Output the [x, y] coordinate of the center of the cell containing the given text.  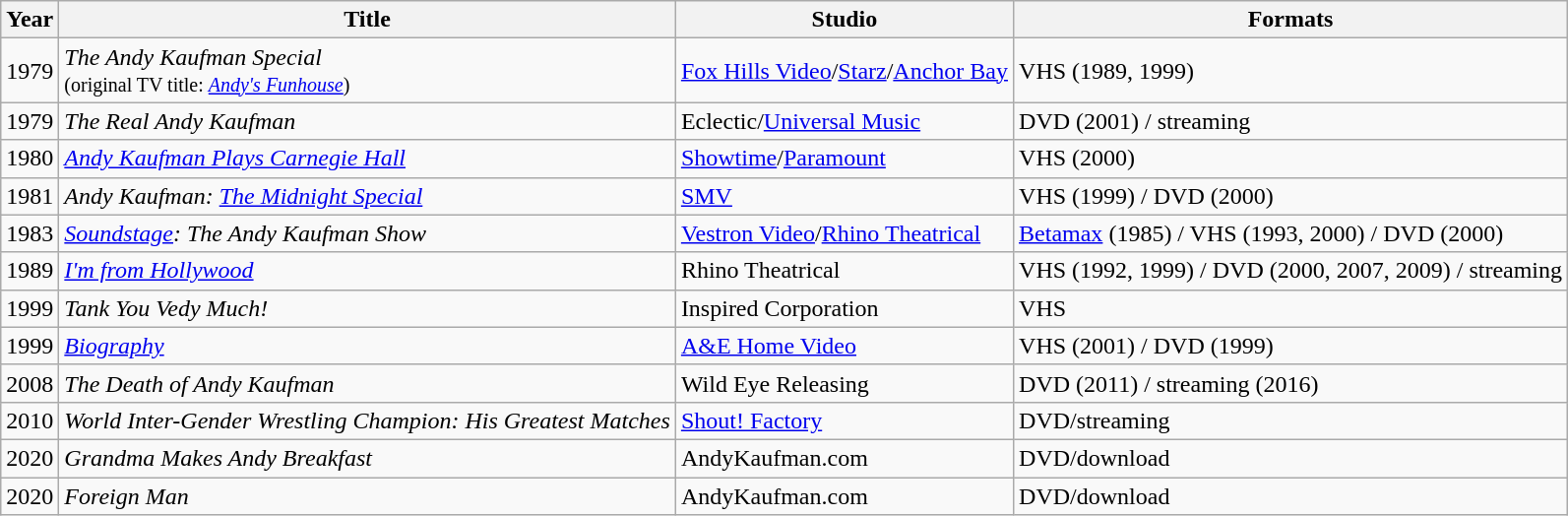
VHS (2001) / DVD (1999) [1291, 346]
Rhino Theatrical [845, 271]
1983 [30, 233]
Grandma Makes Andy Breakfast [368, 458]
Inspired Corporation [845, 308]
The Andy Kaufman Special (original TV title: Andy's Funhouse) [368, 71]
Title [368, 20]
2010 [30, 420]
1981 [30, 196]
A&E Home Video [845, 346]
Andy Kaufman Plays Carnegie Hall [368, 159]
1980 [30, 159]
VHS [1291, 308]
Tank You Vedy Much! [368, 308]
Biography [368, 346]
Shout! Factory [845, 420]
Soundstage: The Andy Kaufman Show [368, 233]
World Inter-Gender Wrestling Champion: His Greatest Matches [368, 420]
DVD/streaming [1291, 420]
Betamax (1985) / VHS (1993, 2000) / DVD (2000) [1291, 233]
Showtime/Paramount [845, 159]
SMV [845, 196]
Formats [1291, 20]
Year [30, 20]
Foreign Man [368, 495]
I'm from Hollywood [368, 271]
1989 [30, 271]
Studio [845, 20]
Andy Kaufman: The Midnight Special [368, 196]
Fox Hills Video/Starz/Anchor Bay [845, 71]
Eclectic/Universal Music [845, 121]
The Death of Andy Kaufman [368, 383]
VHS (1992, 1999) / DVD (2000, 2007, 2009) / streaming [1291, 271]
DVD (2011) / streaming (2016) [1291, 383]
Wild Eye Releasing [845, 383]
The Real Andy Kaufman [368, 121]
VHS (1999) / DVD (2000) [1291, 196]
DVD (2001) / streaming [1291, 121]
2008 [30, 383]
Vestron Video/Rhino Theatrical [845, 233]
VHS (1989, 1999) [1291, 71]
VHS (2000) [1291, 159]
